For the text-containing cell, return its midpoint in [X, Y] coordinate format. 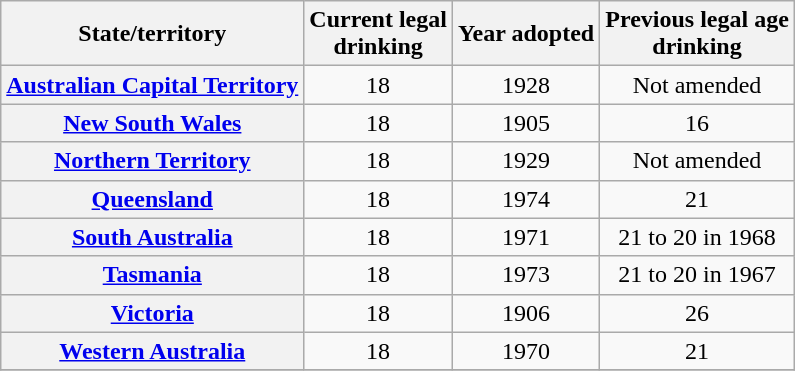
1973 [526, 275]
16 [698, 123]
Previous legal age drinking [698, 34]
1929 [526, 161]
State/territory [152, 34]
Australian Capital Territory [152, 85]
21 to 20 in 1967 [698, 275]
26 [698, 313]
1974 [526, 199]
1906 [526, 313]
Northern Territory [152, 161]
1928 [526, 85]
1970 [526, 351]
Tasmania [152, 275]
Victoria [152, 313]
1971 [526, 237]
South Australia [152, 237]
Queensland [152, 199]
New South Wales [152, 123]
Year adopted [526, 34]
1905 [526, 123]
Current legal drinking [378, 34]
Western Australia [152, 351]
21 to 20 in 1968 [698, 237]
